Output the (X, Y) coordinate of the center of the cell containing the given text.  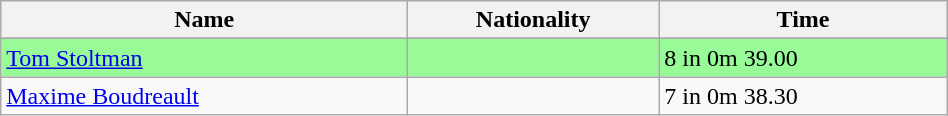
7 in 0m 38.30 (803, 96)
Time (803, 20)
8 in 0m 39.00 (803, 58)
Tom Stoltman (204, 58)
Maxime Boudreault (204, 96)
Nationality (534, 20)
Name (204, 20)
